Scan for the cell matching the given text and deliver its [X, Y] coordinate at center. 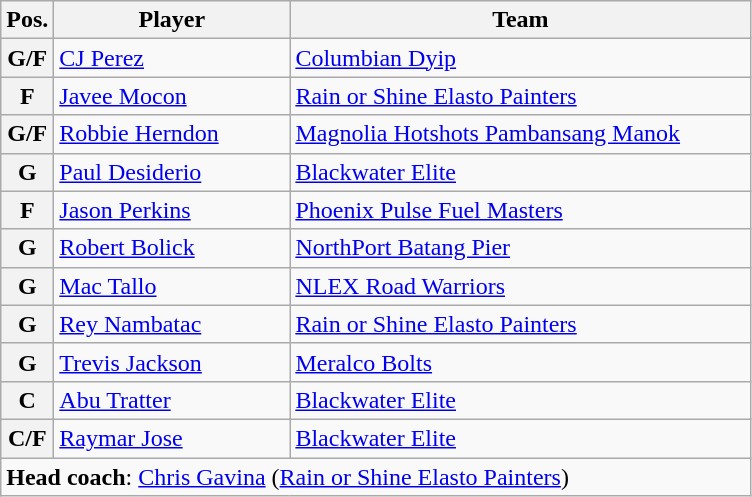
Mac Tallo [172, 286]
Trevis Jackson [172, 362]
Robert Bolick [172, 248]
Javee Mocon [172, 96]
Robbie Herndon [172, 134]
Paul Desiderio [172, 172]
CJ Perez [172, 58]
NLEX Road Warriors [520, 286]
C [28, 400]
Head coach: Chris Gavina (Rain or Shine Elasto Painters) [376, 477]
Phoenix Pulse Fuel Masters [520, 210]
Pos. [28, 20]
Columbian Dyip [520, 58]
Jason Perkins [172, 210]
Magnolia Hotshots Pambansang Manok [520, 134]
NorthPort Batang Pier [520, 248]
Team [520, 20]
Player [172, 20]
Rey Nambatac [172, 324]
Meralco Bolts [520, 362]
C/F [28, 438]
Abu Tratter [172, 400]
Raymar Jose [172, 438]
